Pinpoint the cell where the given text exists, returning its [X, Y] midpoint coordinate. 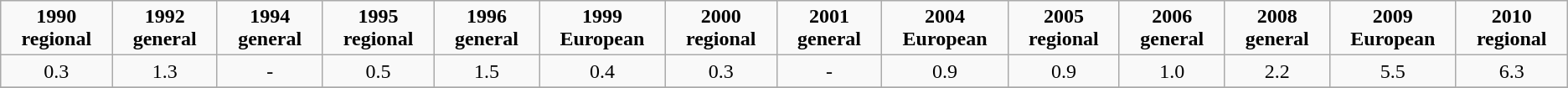
2000 regional [720, 28]
1990 regional [57, 28]
0.5 [379, 71]
2006 general [1172, 28]
1994 general [270, 28]
5.5 [1393, 71]
2005 regional [1064, 28]
6.3 [1511, 71]
1999 European [602, 28]
2010 regional [1511, 28]
1996 general [487, 28]
1.3 [165, 71]
1.5 [487, 71]
1995 regional [379, 28]
0.4 [602, 71]
2008 general [1277, 28]
2009 European [1393, 28]
1992 general [165, 28]
1.0 [1172, 71]
2.2 [1277, 71]
2004 European [945, 28]
2001 general [829, 28]
